Return (x, y) of the center of cell containing provided text 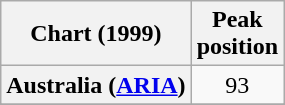
Australia (ARIA) (96, 85)
93 (237, 85)
Peakposition (237, 34)
Chart (1999) (96, 34)
